Identify which cell holds the provided text, then report its [X, Y] central coordinate. 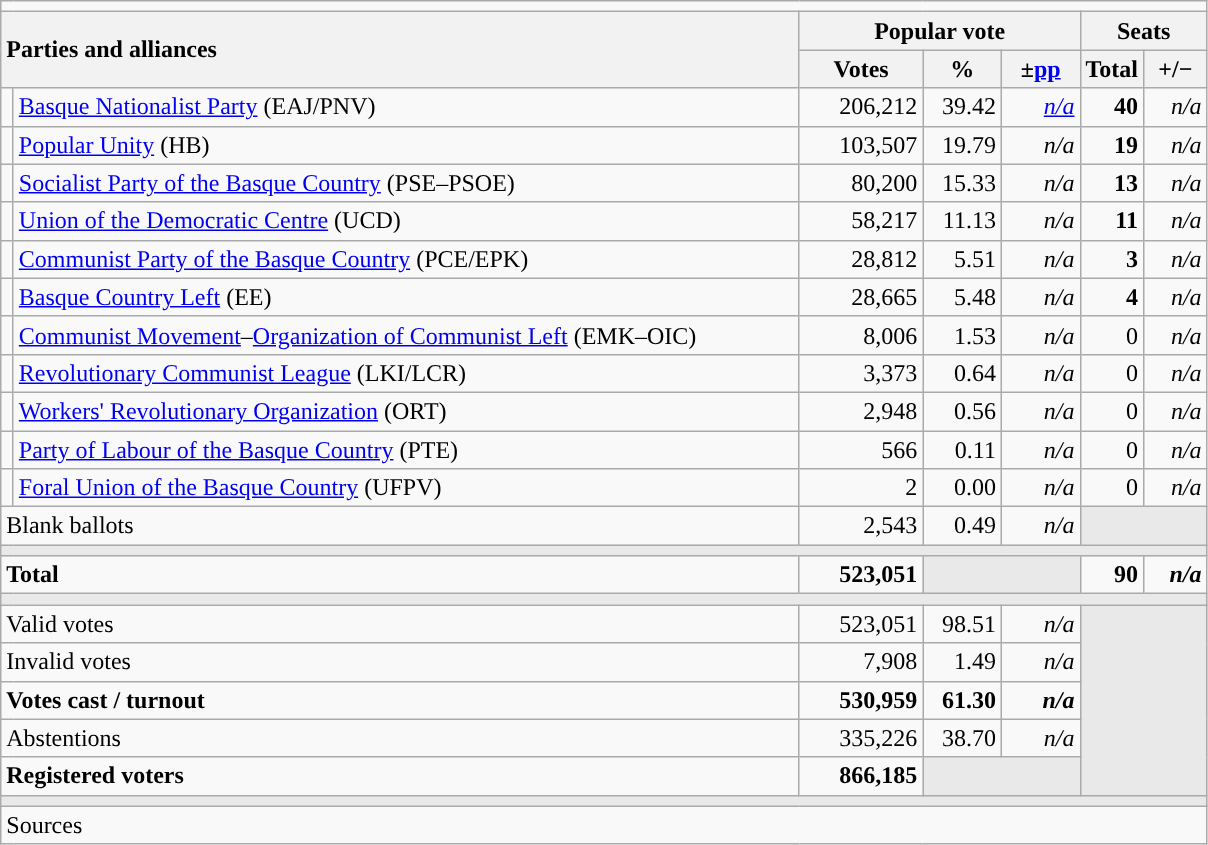
0.00 [962, 488]
Socialist Party of the Basque Country (PSE–PSOE) [406, 183]
335,226 [861, 738]
Seats [1144, 31]
Popular vote [940, 31]
0.49 [962, 526]
40 [1112, 107]
13 [1112, 183]
±pp [1040, 69]
566 [861, 449]
58,217 [861, 221]
15.33 [962, 183]
8,006 [861, 335]
Party of Labour of the Basque Country (PTE) [406, 449]
39.42 [962, 107]
Votes [861, 69]
Registered voters [400, 776]
103,507 [861, 145]
Communist Movement–Organization of Communist Left (EMK–OIC) [406, 335]
Basque Country Left (EE) [406, 297]
Blank ballots [400, 526]
0.11 [962, 449]
90 [1112, 575]
19 [1112, 145]
98.51 [962, 624]
7,908 [861, 662]
Revolutionary Communist League (LKI/LCR) [406, 373]
5.48 [962, 297]
28,812 [861, 259]
% [962, 69]
61.30 [962, 700]
530,959 [861, 700]
2,543 [861, 526]
Popular Unity (HB) [406, 145]
Valid votes [400, 624]
Foral Union of the Basque Country (UFPV) [406, 488]
0.64 [962, 373]
3,373 [861, 373]
1.53 [962, 335]
19.79 [962, 145]
38.70 [962, 738]
2,948 [861, 411]
Communist Party of the Basque Country (PCE/EPK) [406, 259]
Parties and alliances [400, 50]
Workers' Revolutionary Organization (ORT) [406, 411]
2 [861, 488]
Basque Nationalist Party (EAJ/PNV) [406, 107]
5.51 [962, 259]
Votes cast / turnout [400, 700]
Sources [604, 825]
206,212 [861, 107]
Abstentions [400, 738]
Union of the Democratic Centre (UCD) [406, 221]
Invalid votes [400, 662]
28,665 [861, 297]
80,200 [861, 183]
866,185 [861, 776]
3 [1112, 259]
0.56 [962, 411]
11.13 [962, 221]
+/− [1176, 69]
11 [1112, 221]
1.49 [962, 662]
4 [1112, 297]
